Return (x, y) of the center of cell containing provided text 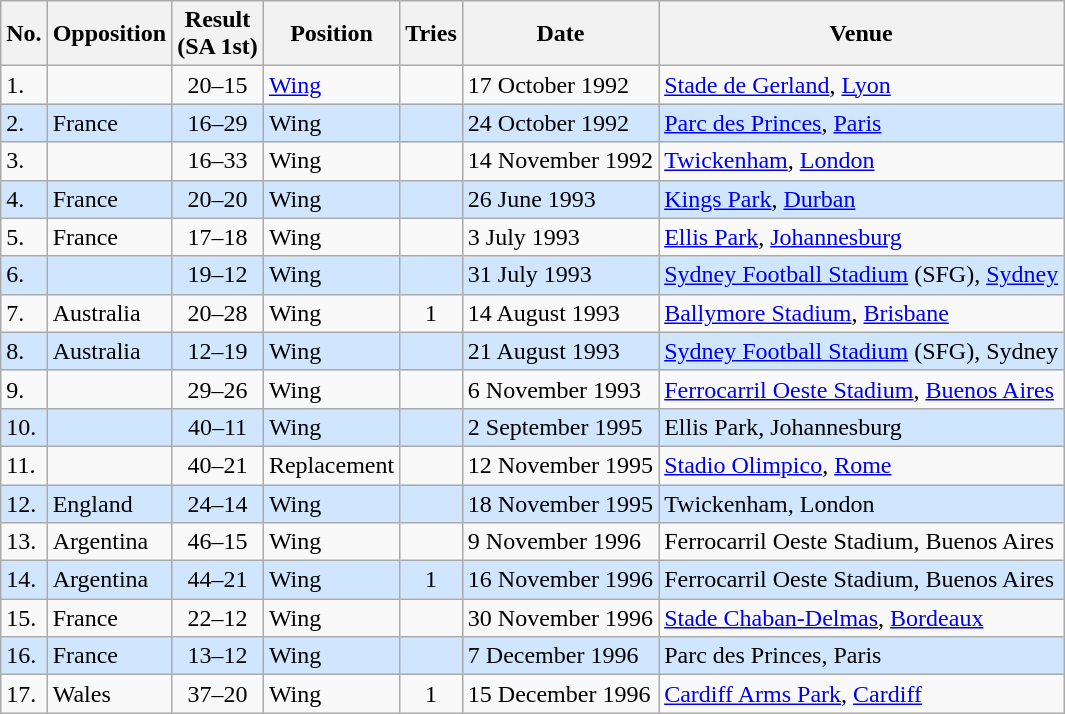
9. (24, 389)
6. (24, 275)
Wales (109, 694)
No. (24, 34)
16 November 1996 (560, 580)
44–21 (218, 580)
20–20 (218, 199)
6 November 1993 (560, 389)
20–15 (218, 85)
24 October 1992 (560, 123)
17 October 1992 (560, 85)
Replacement (331, 465)
Kings Park, Durban (862, 199)
Tries (432, 34)
46–15 (218, 542)
5. (24, 237)
14 August 1993 (560, 313)
12 November 1995 (560, 465)
Cardiff Arms Park, Cardiff (862, 694)
24–14 (218, 503)
26 June 1993 (560, 199)
Stade de Gerland, Lyon (862, 85)
12–19 (218, 351)
3. (24, 161)
11. (24, 465)
7 December 1996 (560, 656)
31 July 1993 (560, 275)
14. (24, 580)
13–12 (218, 656)
Ballymore Stadium, Brisbane (862, 313)
29–26 (218, 389)
19–12 (218, 275)
12. (24, 503)
17. (24, 694)
3 July 1993 (560, 237)
13. (24, 542)
England (109, 503)
15 December 1996 (560, 694)
40–11 (218, 427)
30 November 1996 (560, 618)
16. (24, 656)
21 August 1993 (560, 351)
Venue (862, 34)
15. (24, 618)
4. (24, 199)
40–21 (218, 465)
18 November 1995 (560, 503)
2 September 1995 (560, 427)
16–33 (218, 161)
Stade Chaban-Delmas, Bordeaux (862, 618)
22–12 (218, 618)
9 November 1996 (560, 542)
Date (560, 34)
Opposition (109, 34)
Position (331, 34)
10. (24, 427)
7. (24, 313)
20–28 (218, 313)
14 November 1992 (560, 161)
1. (24, 85)
37–20 (218, 694)
16–29 (218, 123)
8. (24, 351)
2. (24, 123)
17–18 (218, 237)
Result(SA 1st) (218, 34)
Stadio Olimpico, Rome (862, 465)
